Extract the [x, y] coordinate from the center of the cell holding the provided text.  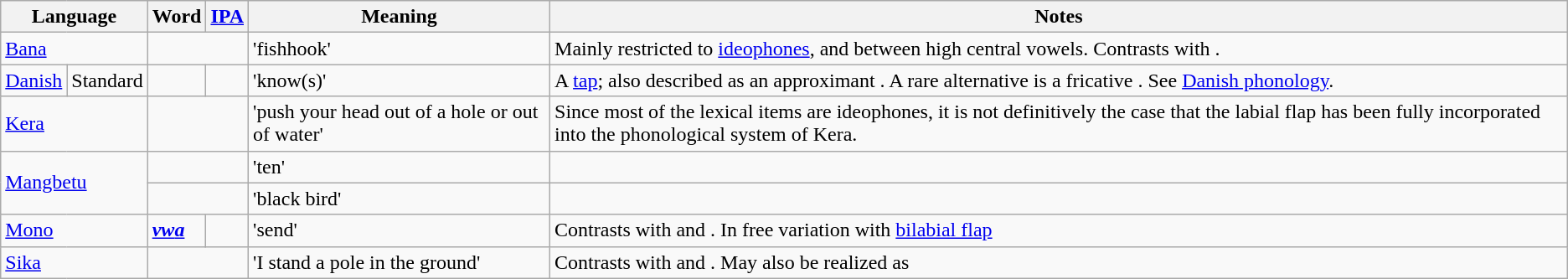
Contrasts with and . In free variation with bilabial flap [1059, 230]
Mono [74, 230]
Mangbetu [74, 183]
Danish [34, 80]
Language [74, 17]
Mainly restricted to ideophones, and between high central vowels. Contrasts with . [1059, 49]
Standard [107, 80]
Word [177, 17]
Contrasts with and . May also be realized as [1059, 262]
Meaning [400, 17]
Sika [74, 262]
Kera [74, 124]
'fishhook' [400, 49]
'black bird' [400, 199]
vwa [177, 230]
'ten' [400, 167]
IPA [228, 17]
A tap; also described as an approximant . A rare alternative is a fricative . See Danish phonology. [1059, 80]
Notes [1059, 17]
'push your head out of a hole or out of water' [400, 124]
Bana [74, 49]
'send' [400, 230]
'know(s)' [400, 80]
'I stand a pole in the ground' [400, 262]
